Extract the (x, y) coordinate from the center of the cell holding the provided text.  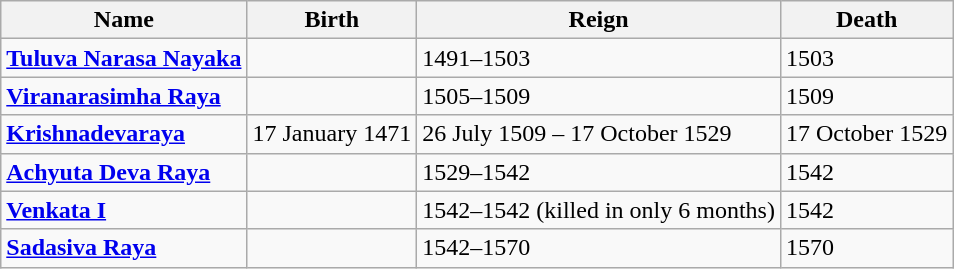
1529–1542 (599, 172)
Birth (332, 20)
1570 (866, 248)
Sadasiva Raya (124, 248)
Krishnadevaraya (124, 134)
Tuluva Narasa Nayaka (124, 58)
1491–1503 (599, 58)
26 July 1509 – 17 October 1529 (599, 134)
Venkata I (124, 210)
Death (866, 20)
17 January 1471 (332, 134)
Name (124, 20)
1542–1570 (599, 248)
Viranarasimha Raya (124, 96)
Reign (599, 20)
1505–1509 (599, 96)
1503 (866, 58)
1509 (866, 96)
Achyuta Deva Raya (124, 172)
17 October 1529 (866, 134)
1542–1542 (killed in only 6 months) (599, 210)
